For the text-containing cell, return its midpoint in (x, y) coordinate format. 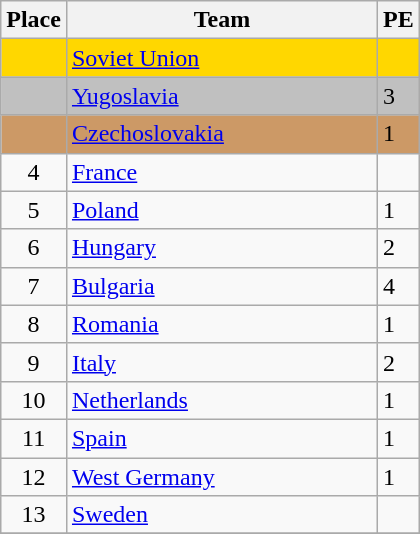
9 (34, 362)
Italy (222, 362)
Spain (222, 438)
3 (399, 96)
13 (34, 515)
Netherlands (222, 400)
Romania (222, 324)
Poland (222, 210)
Sweden (222, 515)
Czechoslovakia (222, 134)
France (222, 172)
11 (34, 438)
7 (34, 286)
Soviet Union (222, 58)
10 (34, 400)
Place (34, 20)
Hungary (222, 248)
Team (222, 20)
Bulgaria (222, 286)
5 (34, 210)
Yugoslavia (222, 96)
6 (34, 248)
8 (34, 324)
West Germany (222, 477)
12 (34, 477)
PE (399, 20)
